From the cell containing the given text, extract its center point as (x, y) coordinate. 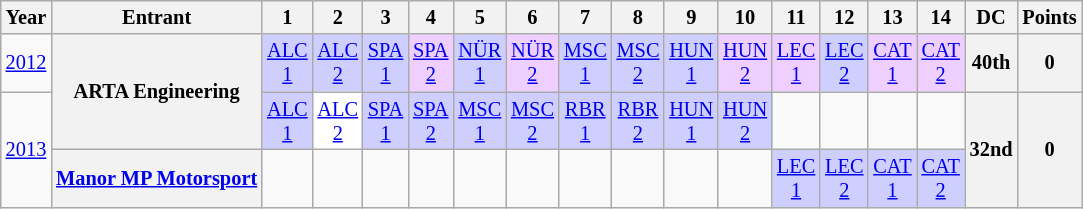
9 (691, 17)
11 (796, 17)
Entrant (156, 17)
3 (386, 17)
8 (638, 17)
32nd (992, 150)
10 (745, 17)
ARTA Engineering (156, 92)
RBR2 (638, 121)
6 (532, 17)
14 (941, 17)
5 (480, 17)
Points (1049, 17)
40th (992, 63)
7 (586, 17)
2013 (26, 150)
Manor MP Motorsport (156, 178)
2012 (26, 63)
4 (430, 17)
1 (287, 17)
RBR1 (586, 121)
13 (892, 17)
DC (992, 17)
NÜR1 (480, 63)
12 (844, 17)
NÜR2 (532, 63)
Year (26, 17)
2 (338, 17)
